From the cell containing the given text, extract its center point as (X, Y) coordinate. 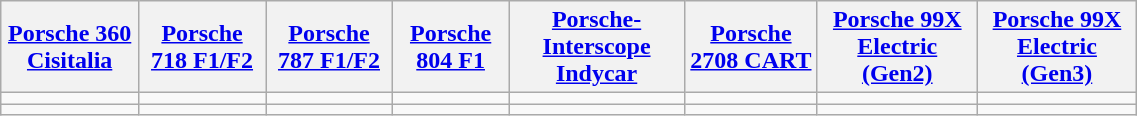
Porsche 2708 CART (750, 47)
Porsche-Interscope Indycar (597, 47)
Porsche 99X Electric (Gen3) (1057, 47)
Porsche 804 F1 (450, 47)
Porsche 360 Cisitalia (70, 47)
Porsche 99X Electric (Gen2) (897, 47)
Porsche 718 F1/F2 (202, 47)
Porsche 787 F1/F2 (330, 47)
